Return the [x, y] coordinate for the center point of the cell that contains the specified text.  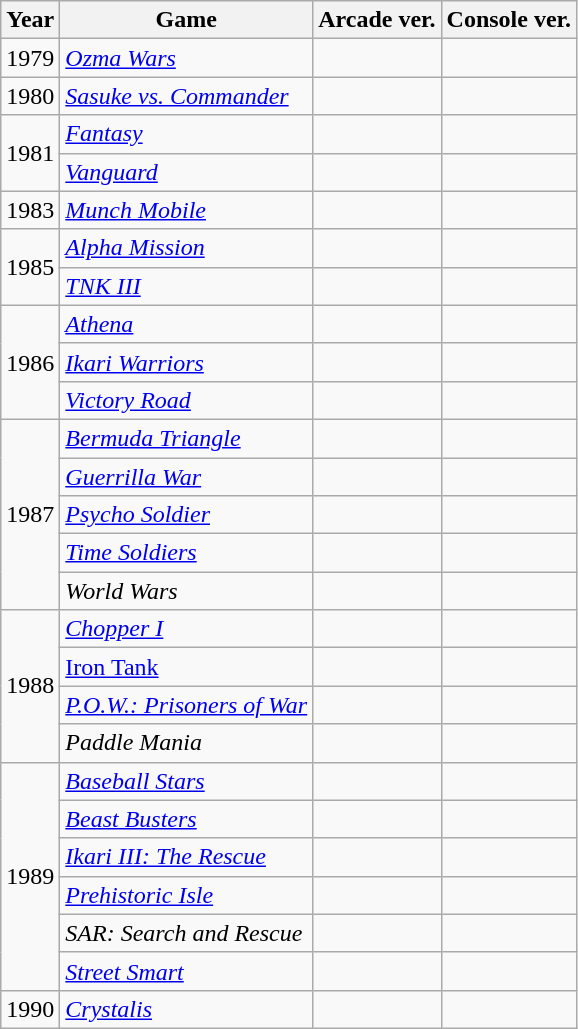
TNK III [186, 286]
Time Soldiers [186, 553]
World Wars [186, 591]
Athena [186, 324]
Psycho Soldier [186, 515]
Vanguard [186, 172]
Console ver. [509, 20]
1990 [30, 1009]
Game [186, 20]
1981 [30, 153]
1980 [30, 96]
Victory Road [186, 400]
1983 [30, 210]
Year [30, 20]
Paddle Mania [186, 743]
Chopper I [186, 629]
Bermuda Triangle [186, 438]
Ozma Wars [186, 58]
Ikari Warriors [186, 362]
1979 [30, 58]
Prehistoric Isle [186, 895]
Fantasy [186, 134]
1985 [30, 267]
1989 [30, 876]
SAR: Search and Rescue [186, 933]
Iron Tank [186, 667]
1987 [30, 514]
P.O.W.: Prisoners of War [186, 705]
Munch Mobile [186, 210]
Beast Busters [186, 819]
Street Smart [186, 971]
Crystalis [186, 1009]
Baseball Stars [186, 781]
Sasuke vs. Commander [186, 96]
Guerrilla War [186, 477]
Ikari III: The Rescue [186, 857]
1988 [30, 686]
1986 [30, 362]
Alpha Mission [186, 248]
Arcade ver. [377, 20]
